Identify which cell holds the provided text, then report its [x, y] central coordinate. 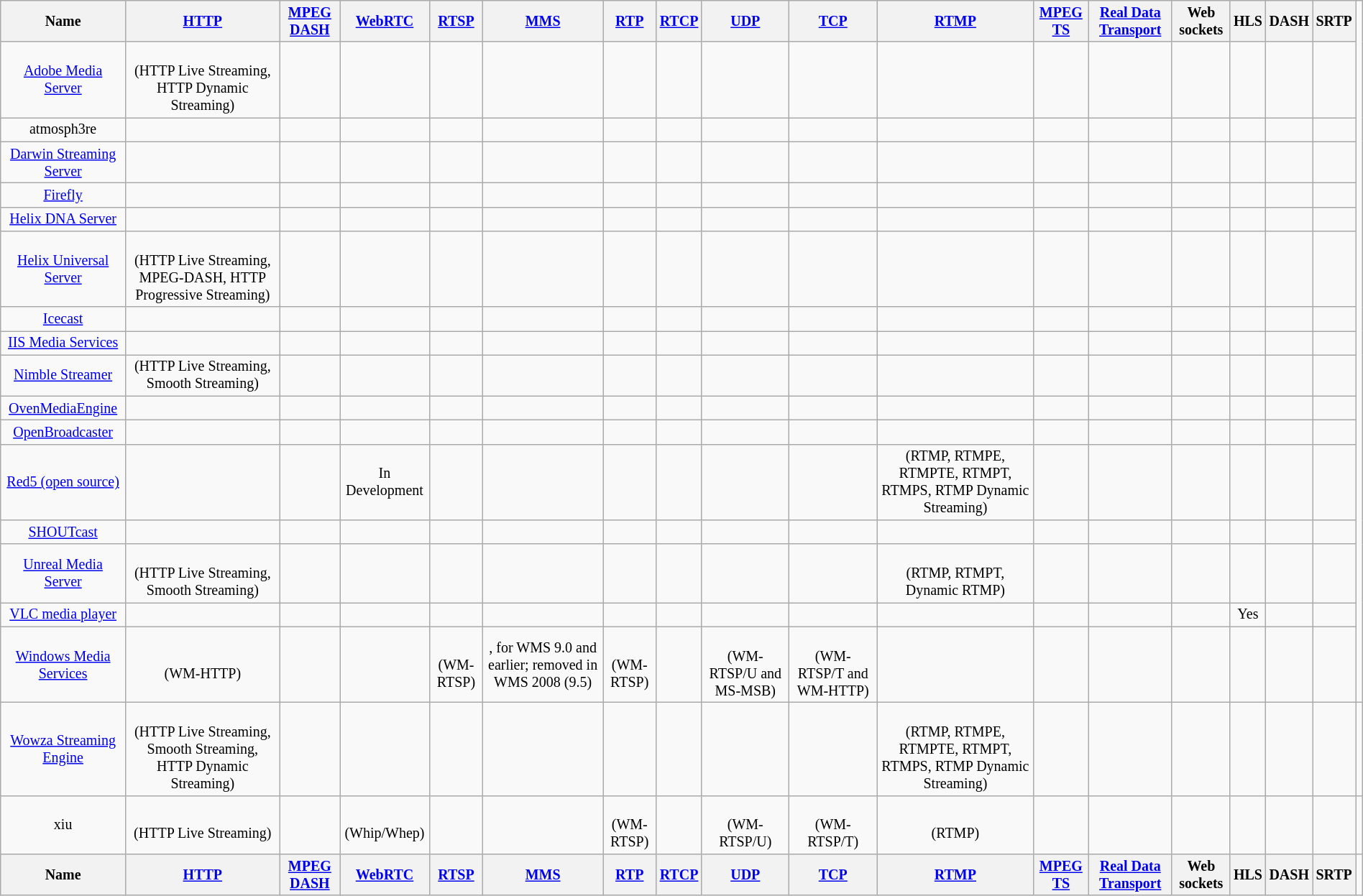
(WM-RTSP/U and MS-MSB) [745, 665]
SHOUTcast [63, 532]
OvenMediaEngine [63, 408]
Helix Universal Server [63, 269]
(HTTP Live Streaming, Smooth Streaming, HTTP Dynamic Streaming) [203, 749]
Red5 (open source) [63, 483]
Darwin Streaming Server [63, 162]
Nimble Streamer [63, 375]
Firefly [63, 195]
(WM-RTSP/T and WM-HTTP) [832, 665]
IIS Media Services [63, 343]
VLC media player [63, 615]
Wowza Streaming Engine [63, 749]
(Whip/Whep) [385, 825]
(RTMP) [955, 825]
(HTTP Live Streaming, MPEG-DASH, HTTP Progressive Streaming) [203, 269]
Adobe Media Server [63, 80]
Icecast [63, 319]
(RTMP, RTMPT, Dynamic RTMP) [955, 573]
Yes [1248, 615]
(HTTP Live Streaming) [203, 825]
atmosph3re [63, 129]
(WM-RTSP/T) [832, 825]
OpenBroadcaster [63, 433]
Unreal Media Server [63, 573]
In Development [385, 483]
, for WMS 9.0 and earlier; removed in WMS 2008 (9.5) [543, 665]
(WM-RTSP/U) [745, 825]
(WM-HTTP) [203, 665]
Helix DNA Server [63, 218]
xiu [63, 825]
(HTTP Live Streaming, HTTP Dynamic Streaming) [203, 80]
Windows Media Services [63, 665]
